Output the (X, Y) coordinate of the center of the cell containing the given text.  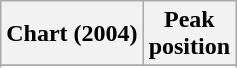
Peakposition (189, 34)
Chart (2004) (72, 34)
